Return the (x, y) coordinate for the center point of the cell that contains the specified text.  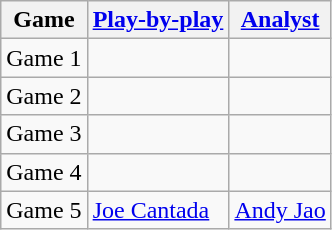
Game 1 (44, 58)
Game 4 (44, 172)
Analyst (280, 20)
Game 2 (44, 96)
Joe Cantada (158, 210)
Game 3 (44, 134)
Game 5 (44, 210)
Play-by-play (158, 20)
Andy Jao (280, 210)
Game (44, 20)
